Capture the cell that displays the provided text and extract its (x, y) central coordinate. 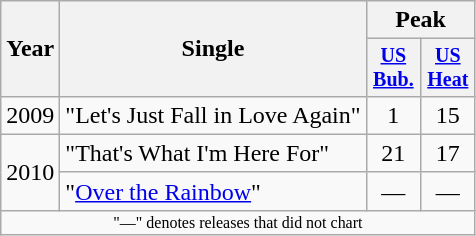
Peak (420, 20)
1 (393, 115)
"Over the Rainbow" (213, 191)
US Heat (448, 68)
21 (393, 153)
"—" denotes releases that did not chart (238, 222)
USBub. (393, 68)
15 (448, 115)
"Let's Just Fall in Love Again" (213, 115)
2009 (30, 115)
Year (30, 49)
Single (213, 49)
"That's What I'm Here For" (213, 153)
17 (448, 153)
2010 (30, 172)
